Determine the (x, y) coordinate at the center of the cell enclosing the given text.  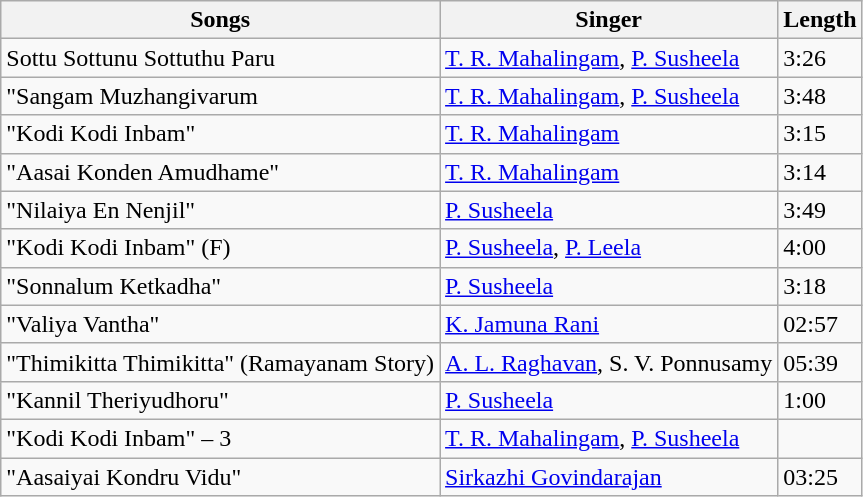
Singer (609, 20)
K. Jamuna Rani (609, 324)
3:26 (820, 58)
"Aasai Konden Amudhame" (220, 172)
"Thimikitta Thimikitta" (Ramayanam Story) (220, 362)
"Aasaiyai Kondru Vidu" (220, 477)
3:14 (820, 172)
03:25 (820, 477)
"Kodi Kodi Inbam" (220, 134)
A. L. Raghavan, S. V. Ponnusamy (609, 362)
3:48 (820, 96)
3:15 (820, 134)
"Sangam Muzhangivarum (220, 96)
"Kodi Kodi Inbam" – 3 (220, 438)
02:57 (820, 324)
Sottu Sottunu Sottuthu Paru (220, 58)
3:49 (820, 210)
05:39 (820, 362)
"Sonnalum Ketkadha" (220, 286)
Sirkazhi Govindarajan (609, 477)
P. Susheela, P. Leela (609, 248)
Length (820, 20)
"Kodi Kodi Inbam" (F) (220, 248)
3:18 (820, 286)
"Kannil Theriyudhoru" (220, 400)
Songs (220, 20)
"Nilaiya En Nenjil" (220, 210)
4:00 (820, 248)
1:00 (820, 400)
"Valiya Vantha" (220, 324)
